Capture the cell that displays the provided text and extract its [X, Y] central coordinate. 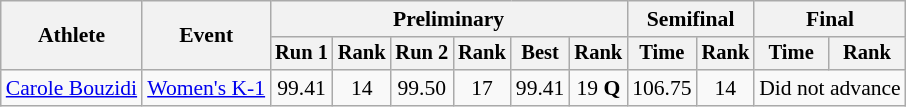
17 [482, 88]
Run 2 [422, 54]
99.50 [422, 88]
Run 1 [302, 54]
Best [540, 54]
Final [830, 19]
Carole Bouzidi [72, 88]
19 Q [598, 88]
Women's K-1 [206, 88]
Athlete [72, 36]
Preliminary [448, 19]
Event [206, 36]
Semifinal [690, 19]
106.75 [662, 88]
Did not advance [830, 88]
